Locate the cell with the specified text and output its (x, y) center coordinate. 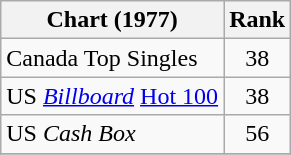
56 (258, 134)
US Cash Box (112, 134)
US Billboard Hot 100 (112, 96)
Canada Top Singles (112, 58)
Rank (258, 20)
Chart (1977) (112, 20)
